Determine the [x, y] coordinate at the center of the cell enclosing the given text.  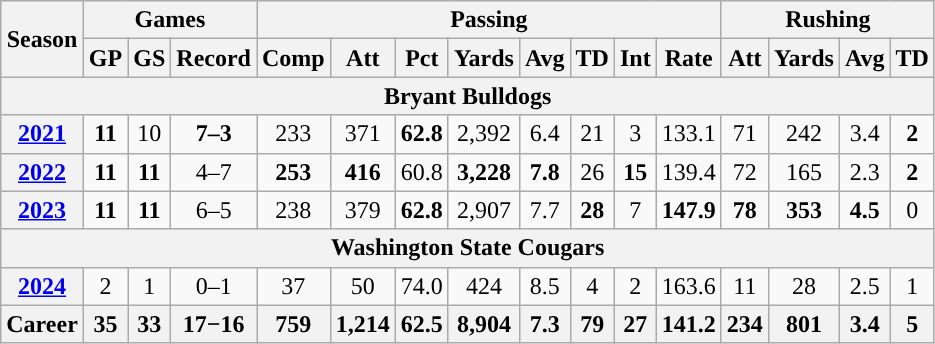
4 [592, 286]
Career [42, 324]
50 [362, 286]
163.6 [688, 286]
26 [592, 172]
27 [635, 324]
5 [912, 324]
Int [635, 58]
2022 [42, 172]
253 [293, 172]
GP [105, 58]
0–1 [214, 286]
8.5 [544, 286]
238 [293, 210]
233 [293, 134]
62.5 [422, 324]
4–7 [214, 172]
35 [105, 324]
353 [804, 210]
GS [150, 58]
2,907 [484, 210]
7 [635, 210]
3,228 [484, 172]
Pct [422, 58]
79 [592, 324]
Record [214, 58]
Passing [488, 20]
37 [293, 286]
17−16 [214, 324]
3 [635, 134]
21 [592, 134]
139.4 [688, 172]
Comp [293, 58]
2024 [42, 286]
2023 [42, 210]
Games [170, 20]
Washington State Cougars [468, 248]
4.5 [864, 210]
7–3 [214, 134]
Rushing [828, 20]
424 [484, 286]
6–5 [214, 210]
15 [635, 172]
6.4 [544, 134]
7.8 [544, 172]
133.1 [688, 134]
1,214 [362, 324]
147.9 [688, 210]
759 [293, 324]
141.2 [688, 324]
242 [804, 134]
416 [362, 172]
78 [744, 210]
10 [150, 134]
2021 [42, 134]
379 [362, 210]
2.5 [864, 286]
33 [150, 324]
165 [804, 172]
234 [744, 324]
Rate [688, 58]
Season [42, 39]
7.3 [544, 324]
801 [804, 324]
74.0 [422, 286]
Bryant Bulldogs [468, 96]
2.3 [864, 172]
71 [744, 134]
371 [362, 134]
2,392 [484, 134]
60.8 [422, 172]
72 [744, 172]
0 [912, 210]
7.7 [544, 210]
8,904 [484, 324]
